Provide the [X, Y] coordinate of the cell's center where the given text is located.  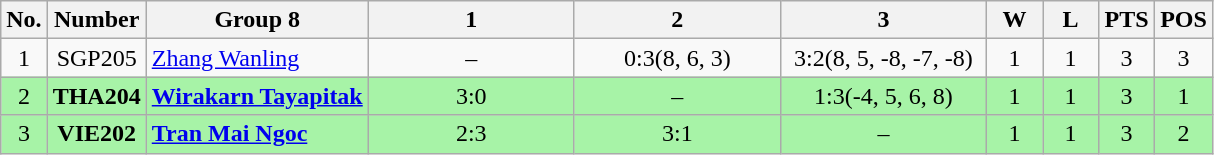
No. [24, 20]
W [1014, 20]
Group 8 [257, 20]
THA204 [96, 96]
0:3(8, 6, 3) [677, 58]
3:0 [471, 96]
Number [96, 20]
PTS [1127, 20]
Tran Mai Ngoc [257, 134]
SGP205 [96, 58]
3:1 [677, 134]
2:3 [471, 134]
Wirakarn Tayapitak [257, 96]
L [1070, 20]
3:2(8, 5, -8, -7, -8) [883, 58]
POS [1184, 20]
Zhang Wanling [257, 58]
1:3(-4, 5, 6, 8) [883, 96]
VIE202 [96, 134]
